Identify which cell holds the provided text, then report its (x, y) central coordinate. 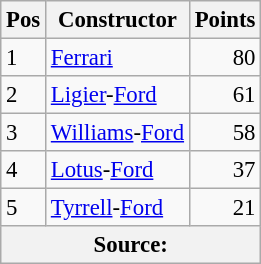
Ligier-Ford (118, 95)
80 (224, 58)
3 (24, 133)
Williams-Ford (118, 133)
21 (224, 208)
Constructor (118, 20)
5 (24, 208)
Pos (24, 20)
Tyrrell-Ford (118, 208)
4 (24, 170)
61 (224, 95)
Ferrari (118, 58)
Points (224, 20)
37 (224, 170)
1 (24, 58)
Lotus-Ford (118, 170)
Source: (131, 245)
58 (224, 133)
2 (24, 95)
